Pinpoint the cell where the given text exists, returning its [x, y] midpoint coordinate. 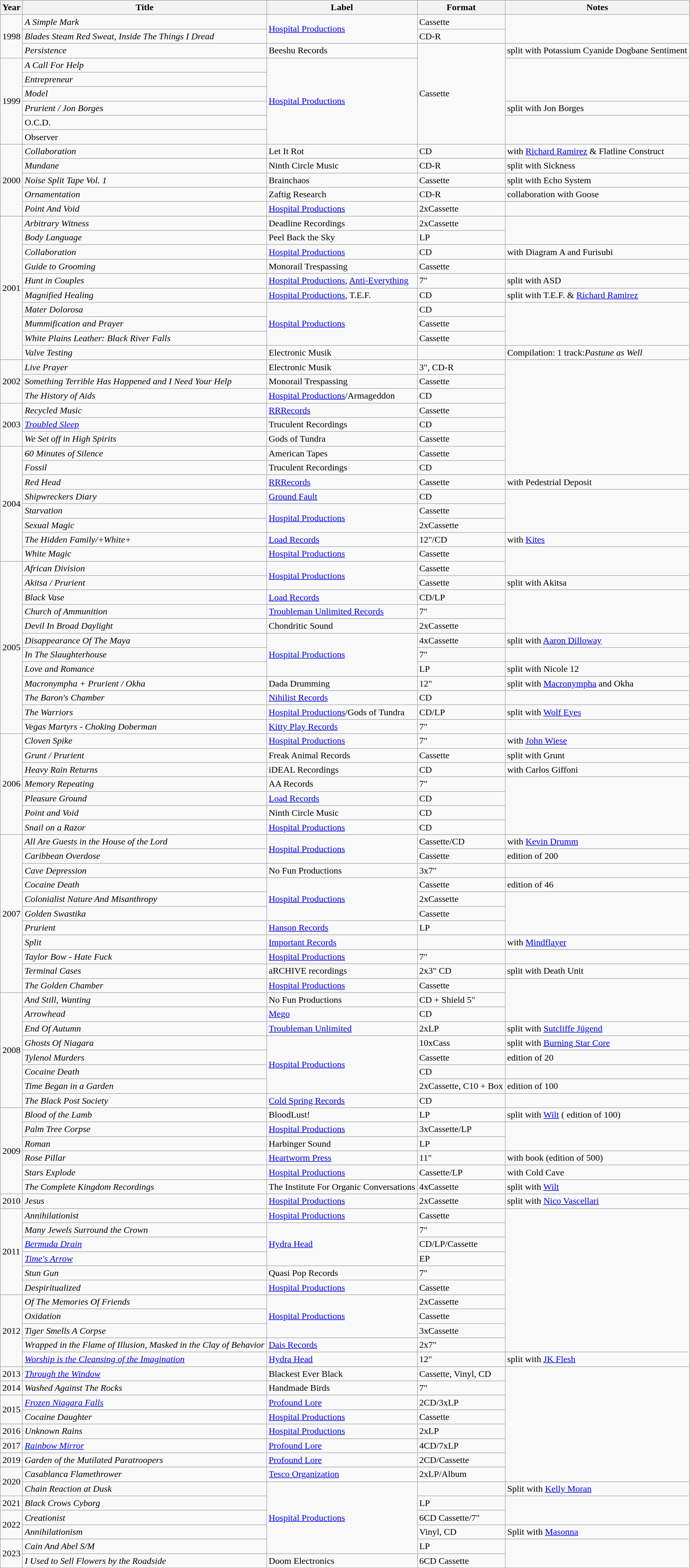
Entrepreneur [145, 79]
Mummification and Prayer [145, 324]
We Set off in High Spirits [145, 439]
Ground Fault [342, 496]
Prurient / Jon Borges [145, 108]
aRCHIVE recordings [342, 971]
Jesus [145, 1201]
Frozen Niagara Falls [145, 1403]
Garden of the Mutilated Paratroopers [145, 1460]
3", CD-R [461, 367]
Chain Reaction at Dusk [145, 1489]
Rose Pillar [145, 1158]
Disappearance Of The Maya [145, 640]
Observer [145, 137]
Tesco Organization [342, 1474]
2007 [11, 914]
2002 [11, 381]
with Kevin Drumm [597, 841]
with John Wiese [597, 741]
All Are Guests in the House of the Lord [145, 841]
Arrowhead [145, 1014]
Stars Explode [145, 1172]
2000 [11, 180]
Valve Testing [145, 353]
Hospital Productions, Anti-Everything [342, 281]
2CD/3xLP [461, 1403]
Many Jewels Surround the Crown [145, 1230]
Cave Depression [145, 870]
Important Records [342, 942]
2003 [11, 424]
Chondritic Sound [342, 626]
Heavy Rain Returns [145, 770]
Fossil [145, 468]
Cassette, Vinyl, CD [461, 1374]
2CD/Cassette [461, 1460]
Macronympha + Prurient / Okha [145, 683]
2023 [11, 1553]
Snail on a Razor [145, 827]
CD/LP/Cassette [461, 1244]
O.C.D. [145, 122]
2022 [11, 1525]
Sexual Magic [145, 525]
Title [145, 8]
Nihilist Records [342, 698]
A Call For Help [145, 65]
Oxidation [145, 1316]
Freak Animal Records [342, 755]
with Cold Cave [597, 1172]
Caribbean Overdose [145, 856]
Annihilationism [145, 1532]
Church of Ammunition [145, 611]
Noise Split Tape Vol. 1 [145, 180]
Golden Swastika [145, 914]
Blades Steam Red Sweat, Inside The Things I Dread [145, 36]
Recycled Music [145, 410]
2020 [11, 1481]
split with Grunt [597, 755]
Washed Against The Rocks [145, 1388]
Vinyl, CD [461, 1532]
The Golden Chamber [145, 985]
Starvation [145, 511]
Despiritualized [145, 1287]
Handmade Birds [342, 1388]
Bermuda Drain [145, 1244]
Palm Tree Corpse [145, 1129]
Ornamentation [145, 195]
The History of Aids [145, 396]
Unknown Rains [145, 1431]
split with Death Unit [597, 971]
The Hidden Family/+White+ [145, 540]
split with JK Flesh [597, 1359]
Compilation: 1 track:Pastune as Well [597, 353]
2005 [11, 648]
Cain And Abel S/M [145, 1546]
Kitty Play Records [342, 727]
Troubleman Unlimited Records [342, 611]
3xCassette [461, 1330]
I Used to Sell Flowers by the Roadside [145, 1561]
Magnified Healing [145, 295]
split with Echo System [597, 180]
Grunt / Prurient [145, 755]
Casablanca Flamethrower [145, 1474]
AA Records [342, 784]
split with Potassium Cyanide Dogbane Sentiment [597, 51]
Year [11, 8]
with Diagram A and Furisubi [597, 252]
2001 [11, 288]
Through the Window [145, 1374]
Blood of the Lamb [145, 1115]
with Kites [597, 540]
Time Began in a Garden [145, 1086]
3xCassette/LP [461, 1129]
2009 [11, 1151]
with Mindflayer [597, 942]
split with Sutcliffe Jügend [597, 1028]
collaboration with Goose [597, 195]
Mego [342, 1014]
A Simple Mark [145, 22]
Persistence [145, 51]
Format [461, 8]
2019 [11, 1460]
Taylor Bow - Hate Fuck [145, 957]
Arbitrary Witness [145, 223]
Troubled Sleep [145, 425]
The Black Post Society [145, 1101]
edition of 100 [597, 1086]
Zaftig Research [342, 195]
Annihilationist [145, 1215]
2x7" [461, 1345]
with Pedestrial Deposit [597, 482]
Let It Rot [342, 151]
split with Aaron Dilloway [597, 640]
Split [145, 942]
Ghosts Of Niagara [145, 1043]
split with Nico Vascellari [597, 1201]
CD + Shield 5" [461, 1000]
split with ASD [597, 281]
Cocaine Daughter [145, 1417]
60 Minutes of Silence [145, 453]
2xCassette, C10 + Box [461, 1086]
split with T.E.F. & Richard Ramirez [597, 295]
BloodLust! [342, 1115]
Mater Dolorosa [145, 309]
Dais Records [342, 1345]
Point And Void [145, 209]
Heartworm Press [342, 1158]
EP [461, 1259]
Split with Masonna [597, 1532]
2016 [11, 1431]
edition of 200 [597, 856]
2xLP/Album [461, 1474]
In The Slaughterhouse [145, 655]
Doom Electronics [342, 1561]
Label [342, 8]
3x7" [461, 870]
with Richard Ramirez & Flatline Construct [597, 151]
Dada Drumming [342, 683]
2021 [11, 1503]
Pleasure Ground [145, 798]
2008 [11, 1050]
Shipwreckers Diary [145, 496]
Peel Back the Sky [342, 238]
10xCass [461, 1043]
12"/CD [461, 540]
split with Macronympha and Okha [597, 683]
split with Jon Borges [597, 108]
Worship is the Cleansing of the Imagination [145, 1359]
Gods of Tundra [342, 439]
2017 [11, 1446]
2014 [11, 1388]
White Plains Leather: Black River Falls [145, 338]
Cassette/CD [461, 841]
11" [461, 1158]
Model [145, 94]
Hospital Productions, T.E.F. [342, 295]
Split with Kelly Moran [597, 1489]
Hospital Productions/Armageddon [342, 396]
Prurient [145, 928]
Live Prayer [145, 367]
Quasi Pop Records [342, 1273]
The Complete Kingdom Recordings [145, 1187]
4CD/7xLP [461, 1446]
Tylenol Murders [145, 1057]
2011 [11, 1251]
Hospital Productions/Gods of Tundra [342, 712]
split with Wolf Eyes [597, 712]
Hunt in Couples [145, 281]
Black Vase [145, 597]
Colonialist Nature And Misanthropy [145, 899]
Something Terrible Has Happened and I Need Your Help [145, 381]
split with Wilt [597, 1187]
Love and Romance [145, 669]
Roman [145, 1144]
The Baron's Chamber [145, 698]
Devil In Broad Daylight [145, 626]
Harbinger Sound [342, 1144]
split with Wilt ( edition of 100) [597, 1115]
Cloven Spike [145, 741]
edition of 20 [597, 1057]
Red Head [145, 482]
Time's Arrow [145, 1259]
2004 [11, 504]
And Still, Wanting [145, 1000]
split with Sickness [597, 165]
Guide to Grooming [145, 266]
2012 [11, 1330]
2x3" CD [461, 971]
Hanson Records [342, 928]
Stun Gun [145, 1273]
Cold Spring Records [342, 1101]
End Of Autumn [145, 1028]
Wrapped in the Flame of Illusion, Masked in the Clay of Behavior [145, 1345]
2006 [11, 784]
Vegas Martyrs - Choking Doberman [145, 727]
Beeshu Records [342, 51]
6CD Cassette [461, 1561]
1998 [11, 36]
iDEAL Recordings [342, 770]
Akitsa / Prurient [145, 583]
Mundane [145, 165]
Troubleman Unlimited [342, 1028]
The Warriors [145, 712]
with book (edition of 500) [597, 1158]
2015 [11, 1410]
1999 [11, 101]
Black Crows Cyborg [145, 1503]
African Division [145, 568]
Deadline Recordings [342, 223]
Memory Repeating [145, 784]
Cassette/LP [461, 1172]
Rainbow Mirror [145, 1446]
American Tapes [342, 453]
Blackest Ever Black [342, 1374]
The Institute For Organic Conversations [342, 1187]
Point and Void [145, 813]
edition of 46 [597, 885]
White Magic [145, 554]
with Carlos Giffoni [597, 770]
Brainchaos [342, 180]
split with Nicole 12 [597, 669]
2013 [11, 1374]
Terminal Cases [145, 971]
6CD Cassette/7" [461, 1517]
split with Akitsa [597, 583]
2010 [11, 1201]
Of The Memories Of Friends [145, 1302]
Notes [597, 8]
split with Burning Star Core [597, 1043]
Body Language [145, 238]
Tiger Smells A Corpse [145, 1330]
Creationist [145, 1517]
